Identify which cell holds the provided text, then report its [x, y] central coordinate. 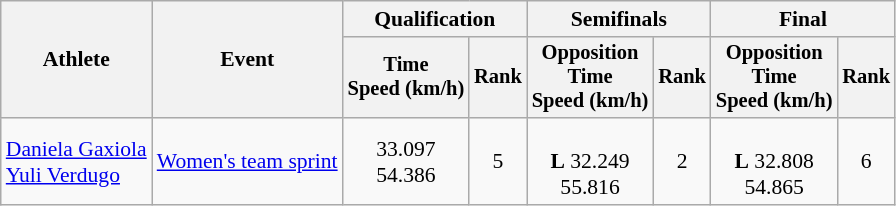
6 [866, 162]
L 32.80854.865 [774, 162]
L 32.24955.816 [590, 162]
Qualification [435, 19]
TimeSpeed (km/h) [406, 78]
Semifinals [619, 19]
5 [498, 162]
Daniela GaxiolaYuli Verdugo [76, 162]
Event [248, 60]
Final [803, 19]
2 [682, 162]
Women's team sprint [248, 162]
Athlete [76, 60]
33.09754.386 [406, 162]
